Search for the cell housing the specified text and yield its (X, Y) center coordinate. 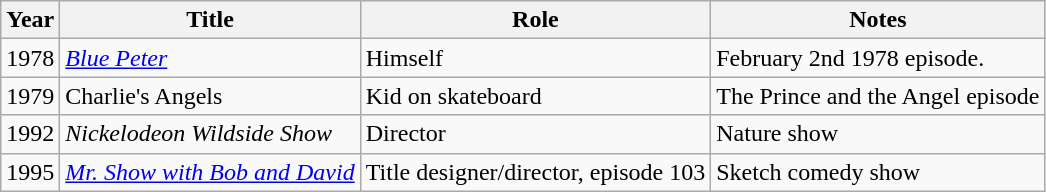
Nickelodeon Wildside Show (210, 134)
February 2nd 1978 episode. (878, 58)
Year (30, 20)
Role (535, 20)
Kid on skateboard (535, 96)
Notes (878, 20)
Mr. Show with Bob and David (210, 172)
Himself (535, 58)
Charlie's Angels (210, 96)
1978 (30, 58)
The Prince and the Angel episode (878, 96)
Nature show (878, 134)
Title (210, 20)
Director (535, 134)
Blue Peter (210, 58)
1979 (30, 96)
1992 (30, 134)
Title designer/director, episode 103 (535, 172)
Sketch comedy show (878, 172)
1995 (30, 172)
